Locate the cell with the specified text and output its (X, Y) center coordinate. 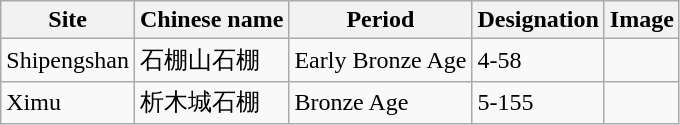
Period (380, 20)
Early Bronze Age (380, 60)
Ximu (68, 102)
5-155 (538, 102)
4-58 (538, 60)
石棚山石棚 (211, 60)
Image (642, 20)
Designation (538, 20)
Site (68, 20)
Chinese name (211, 20)
Bronze Age (380, 102)
Shipengshan (68, 60)
析木城石棚 (211, 102)
